Extract the [X, Y] coordinate from the center of the cell holding the provided text.  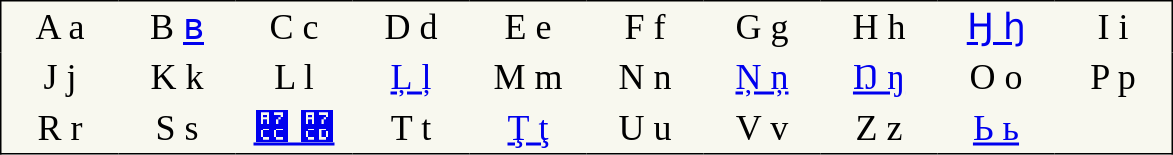
A a [60, 27]
S s [176, 128]
Ļ ļ [410, 77]
K k [176, 77]
Ţ ţ [528, 128]
G g [762, 27]
O o [996, 77]
M m [528, 77]
U u [644, 128]
R r [60, 128]
Ꟍ ꟍ [294, 128]
V v [762, 128]
F f [644, 27]
Ŋ ŋ [878, 77]
C c [294, 27]
D d [410, 27]
P p [1113, 77]
N n [644, 77]
E e [528, 27]
I i [1113, 27]
H h [878, 27]
J j [60, 77]
T t [410, 128]
Ь ь [996, 128]
Ꜧ ꜧ [996, 27]
L l [294, 77]
B ʙ [176, 27]
Ņ ņ [762, 77]
Z z [878, 128]
